Provide the [X, Y] coordinate of the cell's center where the given text is located.  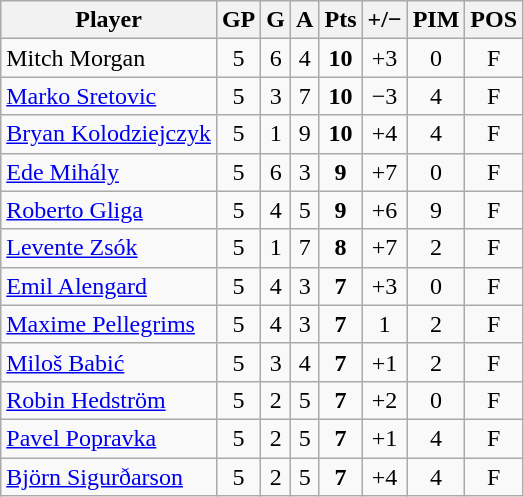
+6 [384, 210]
+2 [384, 400]
8 [340, 248]
Pts [340, 20]
PIM [436, 20]
Pavel Popravka [109, 438]
−3 [384, 96]
Roberto Gliga [109, 210]
Mitch Morgan [109, 58]
Marko Sretovic [109, 96]
G [276, 20]
+/− [384, 20]
POS [494, 20]
Ede Mihály [109, 172]
GP [238, 20]
Emil Alengard [109, 286]
Björn Sigurðarson [109, 477]
Levente Zsók [109, 248]
Robin Hedström [109, 400]
Player [109, 20]
Miloš Babić [109, 362]
Maxime Pellegrims [109, 324]
A [305, 20]
Bryan Kolodziejczyk [109, 134]
